Return the [X, Y] coordinate for the center point of the cell that contains the specified text.  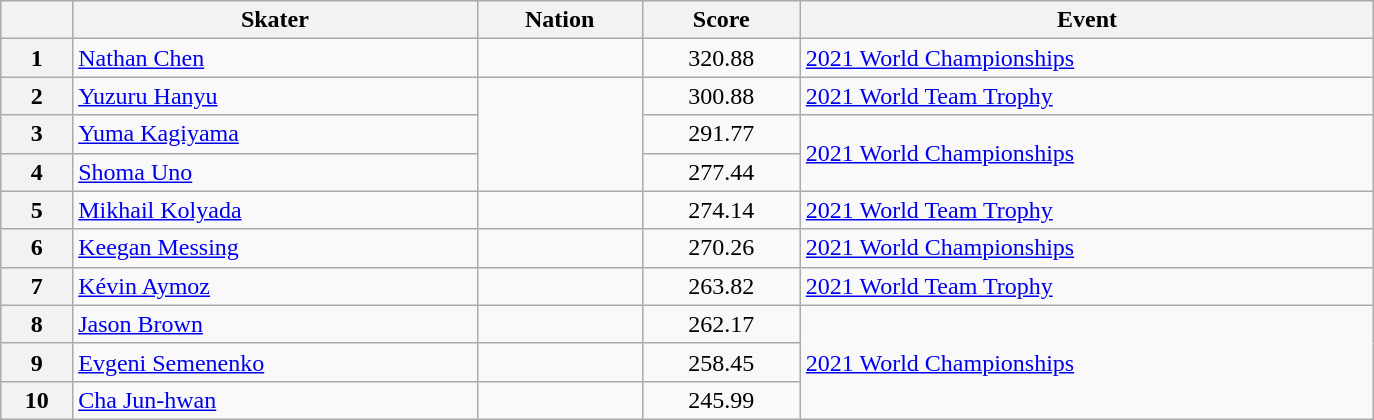
300.88 [721, 96]
7 [37, 286]
Event [1087, 20]
Score [721, 20]
Skater [275, 20]
Shoma Uno [275, 172]
Evgeni Semenenko [275, 362]
Yuma Kagiyama [275, 134]
9 [37, 362]
258.45 [721, 362]
263.82 [721, 286]
Nathan Chen [275, 58]
320.88 [721, 58]
Cha Jun-hwan [275, 400]
2 [37, 96]
3 [37, 134]
Nation [560, 20]
270.26 [721, 248]
Yuzuru Hanyu [275, 96]
6 [37, 248]
8 [37, 324]
1 [37, 58]
262.17 [721, 324]
274.14 [721, 210]
5 [37, 210]
10 [37, 400]
Mikhail Kolyada [275, 210]
Jason Brown [275, 324]
4 [37, 172]
Kévin Aymoz [275, 286]
277.44 [721, 172]
Keegan Messing [275, 248]
245.99 [721, 400]
291.77 [721, 134]
